From the cell containing the given text, extract its center point as (x, y) coordinate. 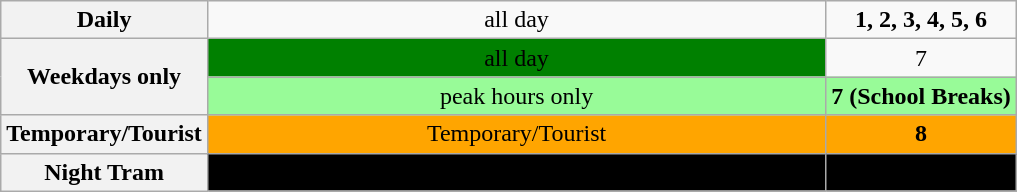
peak hours only (516, 96)
Weekdays only (104, 77)
seasonal during summer weekends, and holidays/local festivies (516, 172)
8 (922, 134)
Night Tram (104, 172)
9 (922, 172)
7 (School Breaks) (922, 96)
7 (922, 58)
Daily (104, 20)
1, 2, 3, 4, 5, 6 (922, 20)
